Find where the given text appears and provide that cell's center as [X, Y] coordinate. 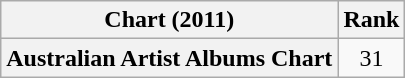
Chart (2011) [170, 20]
31 [372, 58]
Rank [372, 20]
Australian Artist Albums Chart [170, 58]
